From the cell containing the given text, extract its center point as [x, y] coordinate. 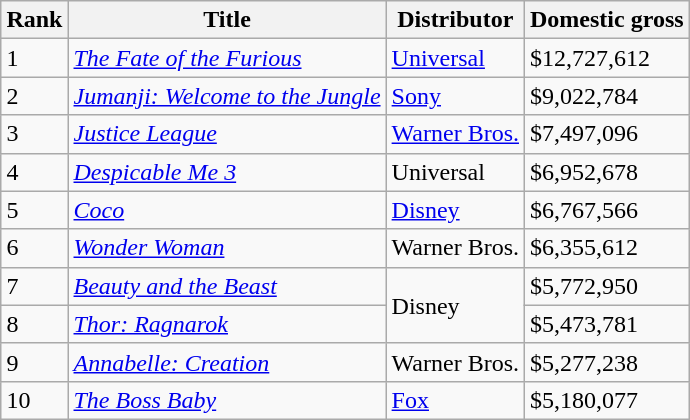
5 [34, 210]
Title [227, 20]
$12,727,612 [608, 58]
1 [34, 58]
Sony [455, 96]
$6,767,566 [608, 210]
$6,355,612 [608, 248]
Beauty and the Beast [227, 286]
Distributor [455, 20]
Wonder Woman [227, 248]
6 [34, 248]
Rank [34, 20]
Annabelle: Creation [227, 362]
3 [34, 134]
The Fate of the Furious [227, 58]
Fox [455, 400]
$5,180,077 [608, 400]
Despicable Me 3 [227, 172]
$7,497,096 [608, 134]
2 [34, 96]
$5,473,781 [608, 324]
$6,952,678 [608, 172]
Jumanji: Welcome to the Jungle [227, 96]
Domestic gross [608, 20]
Thor: Ragnarok [227, 324]
$5,772,950 [608, 286]
Justice League [227, 134]
10 [34, 400]
7 [34, 286]
9 [34, 362]
$5,277,238 [608, 362]
Coco [227, 210]
$9,022,784 [608, 96]
8 [34, 324]
4 [34, 172]
The Boss Baby [227, 400]
